Search for the cell housing the specified text and yield its [x, y] center coordinate. 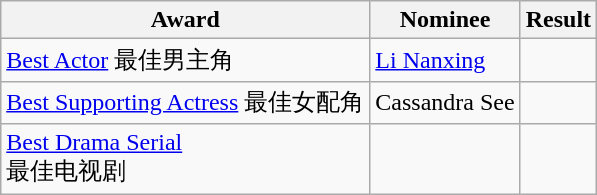
Li Nanxing [445, 60]
Best Actor 最佳男主角 [186, 60]
Result [558, 20]
Cassandra See [445, 102]
Nominee [445, 20]
Award [186, 20]
Best Drama Serial 最佳电视剧 [186, 159]
Best Supporting Actress 最佳女配角 [186, 102]
